Detect which cell encompasses the target text, then output its [x, y] center coordinate. 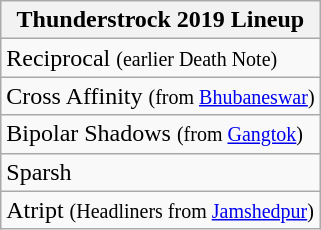
Sparsh [160, 172]
Cross Affinity (from Bhubaneswar) [160, 96]
Reciprocal (earlier Death Note) [160, 58]
Bipolar Shadows (from Gangtok) [160, 134]
Atript (Headliners from Jamshedpur) [160, 210]
Thunderstrock 2019 Lineup [160, 20]
